For the text-containing cell, return its midpoint in (X, Y) coordinate format. 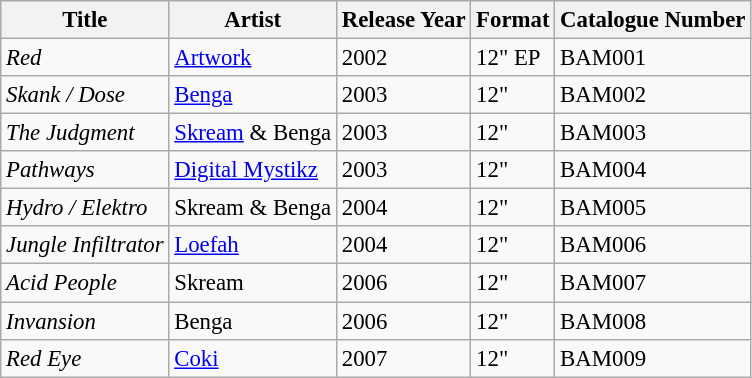
The Judgment (85, 133)
Acid People (85, 283)
BAM003 (653, 133)
BAM007 (653, 283)
Artist (253, 20)
Title (85, 20)
BAM002 (653, 95)
Skream (253, 283)
BAM009 (653, 358)
2002 (403, 58)
BAM008 (653, 321)
Digital Mystikz (253, 170)
Catalogue Number (653, 20)
Jungle Infiltrator (85, 245)
Coki (253, 358)
BAM005 (653, 208)
2007 (403, 358)
Format (513, 20)
Release Year (403, 20)
BAM006 (653, 245)
BAM001 (653, 58)
12" EP (513, 58)
Invansion (85, 321)
Pathways (85, 170)
Red Eye (85, 358)
Loefah (253, 245)
Hydro / Elektro (85, 208)
Red (85, 58)
Skank / Dose (85, 95)
BAM004 (653, 170)
Artwork (253, 58)
